Search for the cell housing the specified text and yield its (X, Y) center coordinate. 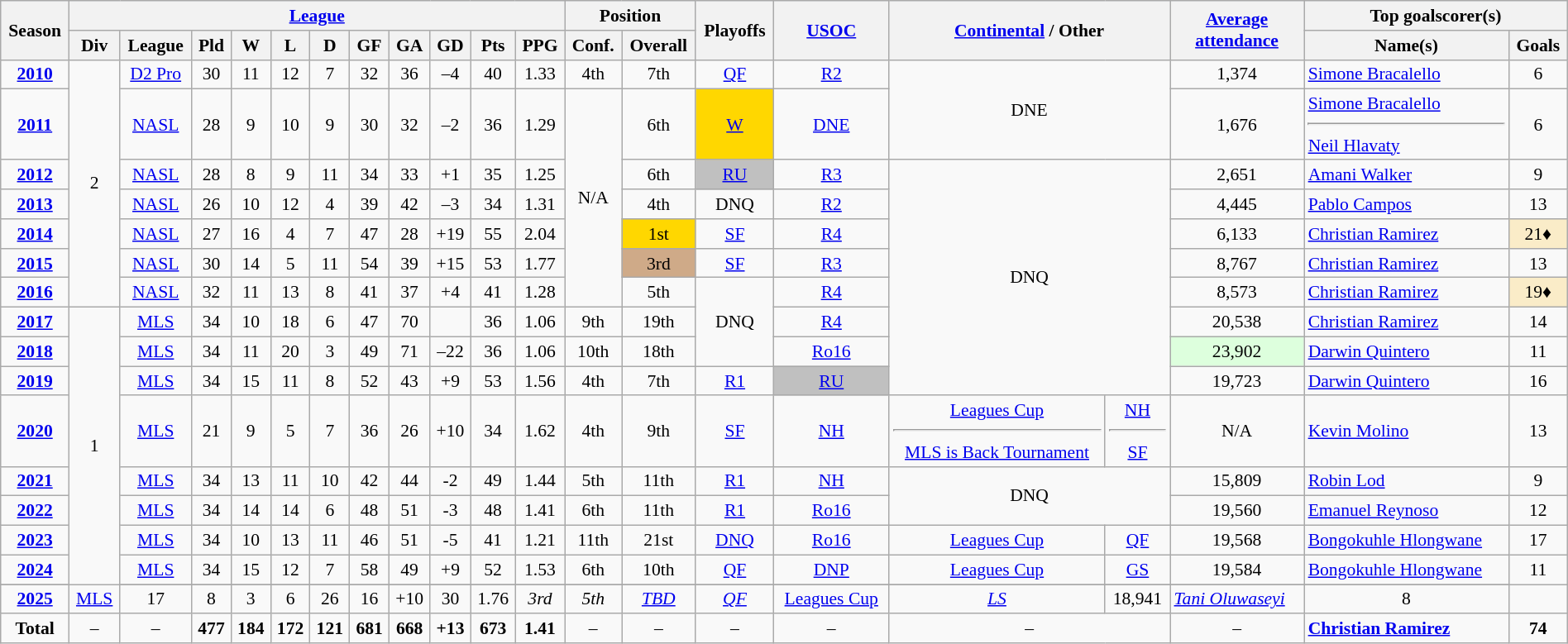
2 (94, 184)
20,538 (1236, 322)
1.31 (540, 204)
2011 (35, 125)
–22 (450, 351)
Conf. (594, 45)
Robin Lod (1407, 481)
44 (409, 481)
Emanuel Reynoso (1407, 511)
21♦ (1538, 234)
NH SF (1137, 432)
Leagues CupMLS is Back Tournament (997, 432)
Simone Bracalello Neil Hlavaty (1407, 125)
Kevin Molino (1407, 432)
–4 (450, 74)
+13 (450, 629)
35 (493, 175)
Overall (658, 45)
–3 (450, 204)
TBD (658, 599)
Tani Oluwaseyi (1236, 599)
Div (94, 45)
+19 (450, 234)
6,133 (1236, 234)
1.29 (540, 125)
2.04 (540, 234)
673 (493, 629)
1.56 (540, 381)
GA (409, 45)
2019 (35, 381)
37 (409, 293)
2013 (35, 204)
43 (409, 381)
21st (658, 541)
2018 (35, 351)
172 (290, 629)
1.53 (540, 570)
DNP (832, 570)
D (330, 45)
2020 (35, 432)
19th (658, 322)
Position (630, 16)
19,568 (1236, 541)
40 (493, 74)
55 (493, 234)
-2 (450, 481)
1.76 (493, 599)
-5 (450, 541)
2016 (35, 293)
1.77 (540, 264)
GD (450, 45)
71 (409, 351)
74 (1538, 629)
4,445 (1236, 204)
Average attendance (1236, 30)
1.25 (540, 175)
PPG (540, 45)
Continental / Other (1030, 30)
668 (409, 629)
1.62 (540, 432)
18,941 (1137, 599)
Pld (212, 45)
184 (251, 629)
27 (212, 234)
USOC (832, 30)
2010 (35, 74)
Top goalscorer(s) (1436, 16)
19,584 (1236, 570)
Goals (1538, 45)
19♦ (1538, 293)
46 (370, 541)
1.44 (540, 481)
+1 (450, 175)
15,809 (1236, 481)
18 (290, 322)
2015 (35, 264)
1.28 (540, 293)
477 (212, 629)
+15 (450, 264)
2025 (35, 599)
2012 (35, 175)
GF (370, 45)
2014 (35, 234)
Amani Walker (1407, 175)
2024 (35, 570)
18th (658, 351)
2021 (35, 481)
1 (94, 446)
D2 Pro (155, 74)
2,651 (1236, 175)
121 (330, 629)
33 (409, 175)
Total (35, 629)
70 (409, 322)
19,723 (1236, 381)
–2 (450, 125)
L (290, 45)
Playoffs (734, 30)
1.33 (540, 74)
21 (212, 432)
23,902 (1236, 351)
19,560 (1236, 511)
Simone Bracalello (1407, 74)
LS (997, 599)
20 (290, 351)
681 (370, 629)
Pts (493, 45)
2023 (35, 541)
1,676 (1236, 125)
8,767 (1236, 264)
1.21 (540, 541)
Pablo Campos (1407, 204)
8,573 (1236, 293)
1st (658, 234)
Season (35, 30)
1,374 (1236, 74)
+4 (450, 293)
Name(s) (1407, 45)
GS (1137, 570)
-3 (450, 511)
2017 (35, 322)
58 (370, 570)
54 (370, 264)
2022 (35, 511)
